Scan for the cell matching the given text and deliver its [x, y] coordinate at center. 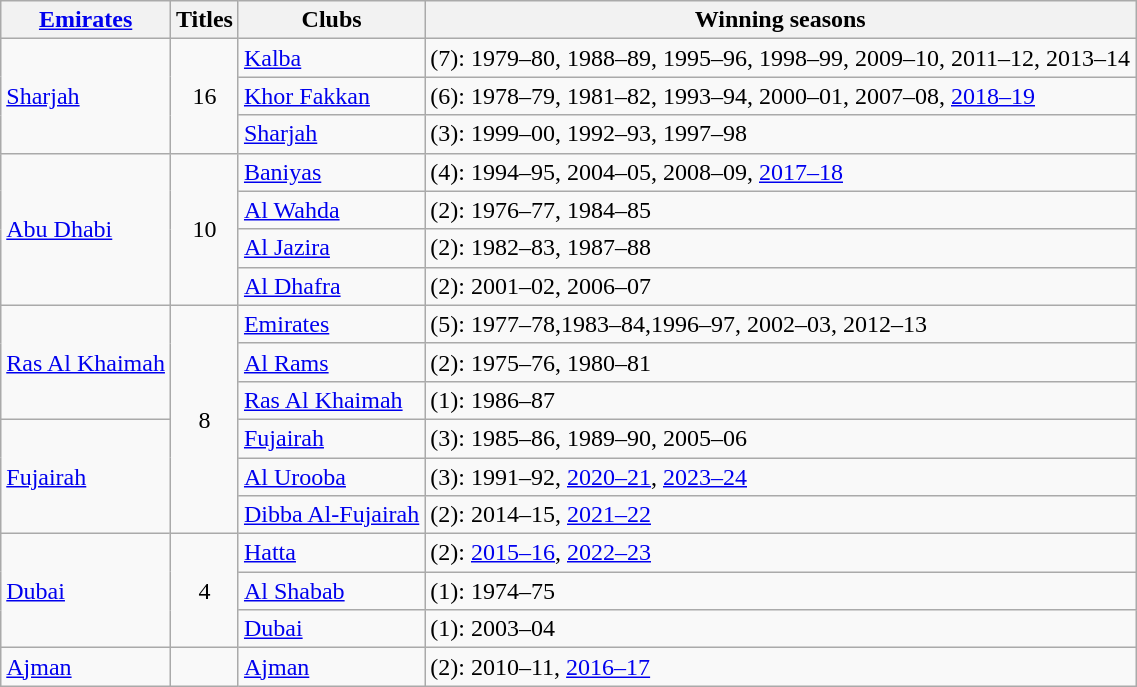
(3): 1985–86, 1989–90, 2005–06 [780, 438]
10 [204, 229]
Al Rams [331, 362]
(2): 1976–77, 1984–85 [780, 210]
8 [204, 419]
Al Dhafra [331, 286]
4 [204, 591]
(1): 1986–87 [780, 400]
(4): 1994–95, 2004–05, 2008–09, 2017–18 [780, 172]
(2): 2001–02, 2006–07 [780, 286]
Al Urooba [331, 477]
(5): 1977–78,1983–84,1996–97, 2002–03, 2012–13 [780, 324]
Clubs [331, 20]
(2): 2015–16, 2022–23 [780, 553]
(2): 2010–11, 2016–17 [780, 667]
(1): 2003–04 [780, 629]
Baniyas [331, 172]
Dibba Al-Fujairah [331, 515]
Al Wahda [331, 210]
(7): 1979–80, 1988–89, 1995–96, 1998–99, 2009–10, 2011–12, 2013–14 [780, 58]
Hatta [331, 553]
(3): 1999–00, 1992–93, 1997–98 [780, 134]
(2): 2014–15, 2021–22 [780, 515]
16 [204, 96]
Winning seasons [780, 20]
(6): 1978–79, 1981–82, 1993–94, 2000–01, 2007–08, 2018–19 [780, 96]
(2): 1982–83, 1987–88 [780, 248]
(1): 1974–75 [780, 591]
Al Jazira [331, 248]
Al Shabab [331, 591]
Titles [204, 20]
Kalba [331, 58]
Khor Fakkan [331, 96]
Abu Dhabi [86, 229]
(2): 1975–76, 1980–81 [780, 362]
(3): 1991–92, 2020–21, 2023–24 [780, 477]
